Capture the cell that displays the provided text and extract its (x, y) central coordinate. 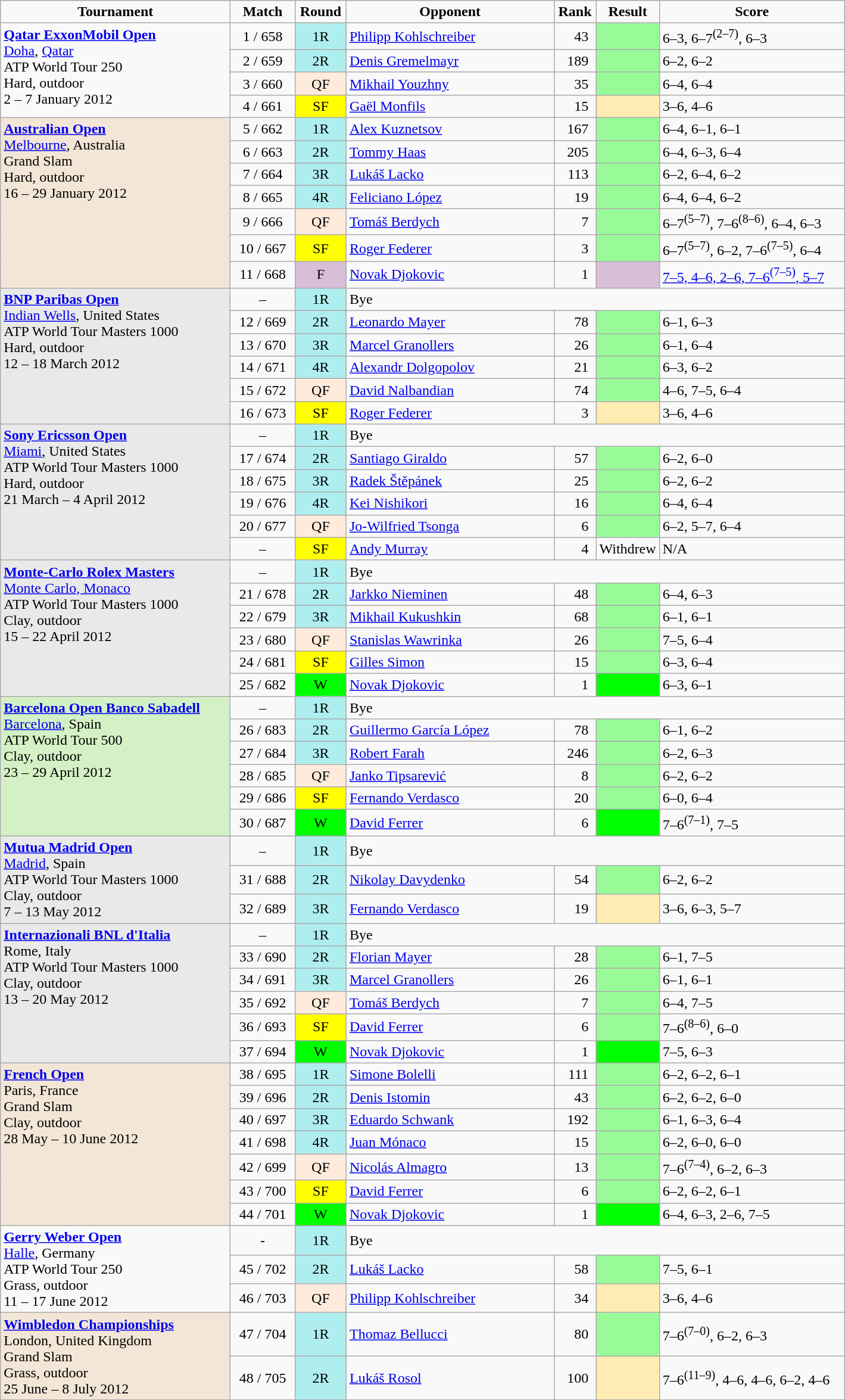
7–6(11–9), 4–6, 4–6, 6–2, 4–6 (752, 1377)
Internazionali BNL d'ItaliaRome, ItalyATP World Tour Masters 1000Clay, outdoor13 – 20 May 2012 (116, 994)
80 (575, 1334)
N/A (752, 549)
Kei Nishikori (450, 503)
4–6, 7–5, 6–4 (752, 390)
20 / 677 (263, 526)
6–2, 6–4, 6–2 (752, 175)
6–2, 6–0, 6–0 (752, 1143)
Florian Mayer (450, 957)
205 (575, 152)
46 / 703 (263, 1299)
Janko Tipsarević (450, 776)
Opponent (450, 12)
Mikhail Youzhny (450, 83)
Mikhail Kukushkin (450, 617)
41 / 698 (263, 1143)
6–4, 6–4, 6–2 (752, 197)
111 (575, 1074)
246 (575, 753)
192 (575, 1120)
7–5, 6–3 (752, 1051)
57 (575, 458)
24 / 681 (263, 662)
22 / 679 (263, 617)
3–6, 6–3, 5–7 (752, 909)
15 / 672 (263, 390)
7–6(7–0), 6–2, 6–3 (752, 1334)
7 / 664 (263, 175)
- (263, 1240)
8 / 665 (263, 197)
6–1, 6–4 (752, 345)
F (320, 275)
Withdrew (628, 549)
6–4, 6–3, 6–4 (752, 152)
Denis Gremelmayr (450, 61)
32 / 689 (263, 909)
58 (575, 1269)
Monte-Carlo Rolex MastersMonte Carlo, MonacoATP World Tour Masters 1000Clay, outdoor15 – 22 April 2012 (116, 628)
Simone Bolelli (450, 1074)
Rank (575, 12)
6–4, 6–3 (752, 594)
Alex Kuznetsov (450, 129)
David Nalbandian (450, 390)
21 (575, 368)
8 (575, 776)
16 (575, 503)
7–6(8–6), 6–0 (752, 1027)
11 / 668 (263, 275)
68 (575, 617)
2 / 659 (263, 61)
6–1, 6–2 (752, 730)
6–2, 6–3 (752, 753)
7–6(7–1), 7–5 (752, 823)
Alexandr Dolgopolov (450, 368)
48 (575, 594)
6–3, 6–1 (752, 685)
Match (263, 12)
6–7(5–7), 6–2, 7–6(7–5), 6–4 (752, 248)
13 / 670 (263, 345)
Tournament (116, 12)
Round (320, 12)
4 (575, 549)
Sony Ericsson OpenMiami, United StatesATP World Tour Masters 1000Hard, outdoor21 March – 4 April 2012 (116, 492)
Juan Mónaco (450, 1143)
6–2, 6–0 (752, 458)
4 / 661 (263, 106)
31 / 688 (263, 879)
35 (575, 83)
54 (575, 879)
35 / 692 (263, 1003)
Qatar ExxonMobil OpenDoha, QatarATP World Tour 250Hard, outdoor2 – 7 January 2012 (116, 70)
6–0, 6–4 (752, 798)
Jo-Wilfried Tsonga (450, 526)
Lukáš Rosol (450, 1377)
Feliciano López (450, 197)
French OpenParis, FranceGrand SlamClay, outdoor28 May – 10 June 2012 (116, 1144)
Nicolás Almagro (450, 1168)
40 / 697 (263, 1120)
25 (575, 481)
Nikolay Davydenko (450, 879)
167 (575, 129)
6–4, 6–1, 6–1 (752, 129)
36 / 693 (263, 1027)
Denis Istomin (450, 1097)
29 / 686 (263, 798)
18 / 675 (263, 481)
12 / 669 (263, 322)
7–6(7–4), 6–2, 6–3 (752, 1168)
38 / 695 (263, 1074)
Mutua Madrid OpenMadrid, SpainATP World Tour Masters 1000Clay, outdoor7 – 13 May 2012 (116, 879)
BNP Paribas OpenIndian Wells, United StatesATP World Tour Masters 1000Hard, outdoor12 – 18 March 2012 (116, 356)
23 / 680 (263, 639)
6–1, 6–3 (752, 322)
6–3, 6–7(2–7), 6–3 (752, 37)
5 / 662 (263, 129)
Result (628, 12)
10 / 667 (263, 248)
6–2, 6–2, 6–0 (752, 1097)
37 / 694 (263, 1051)
25 / 682 (263, 685)
48 / 705 (263, 1377)
Robert Farah (450, 753)
Jarkko Nieminen (450, 594)
6 / 663 (263, 152)
20 (575, 798)
Gilles Simon (450, 662)
45 / 702 (263, 1269)
44 / 701 (263, 1214)
3 / 660 (263, 83)
6–3, 6–2 (752, 368)
6–4, 7–5 (752, 1003)
Score (752, 12)
30 / 687 (263, 823)
7–5, 6–4 (752, 639)
27 / 684 (263, 753)
74 (575, 390)
47 / 704 (263, 1334)
Tommy Haas (450, 152)
21 / 678 (263, 594)
9 / 666 (263, 222)
Eduardo Schwank (450, 1120)
43 / 700 (263, 1191)
Guillermo García López (450, 730)
16 / 673 (263, 413)
6–4, 6–3, 2–6, 7–5 (752, 1214)
Thomaz Bellucci (450, 1334)
Gaël Monfils (450, 106)
13 (575, 1168)
6–1, 7–5 (752, 957)
Radek Štěpánek (450, 481)
Barcelona Open Banco SabadellBarcelona, SpainATP World Tour 500Clay, outdoor23 – 29 April 2012 (116, 766)
17 / 674 (263, 458)
Stanislas Wawrinka (450, 639)
34 (575, 1299)
42 / 699 (263, 1168)
6–2, 5–7, 6–4 (752, 526)
28 (575, 957)
Leonardo Mayer (450, 322)
100 (575, 1377)
7–5, 4–6, 2–6, 7–6(7–5), 5–7 (752, 275)
6–1, 6–3, 6–4 (752, 1120)
19 / 676 (263, 503)
Andy Murray (450, 549)
Wimbledon ChampionshipsLondon, United KingdomGrand SlamGrass, outdoor25 June – 8 July 2012 (116, 1356)
7–5, 6–1 (752, 1269)
1 / 658 (263, 37)
26 / 683 (263, 730)
113 (575, 175)
34 / 691 (263, 980)
6–3, 6–4 (752, 662)
Gerry Weber OpenHalle, GermanyATP World Tour 250Grass, outdoor11 – 17 June 2012 (116, 1269)
Santiago Giraldo (450, 458)
189 (575, 61)
33 / 690 (263, 957)
6–7(5–7), 7–6(8–6), 6–4, 6–3 (752, 222)
39 / 696 (263, 1097)
14 / 671 (263, 368)
Australian OpenMelbourne, AustraliaGrand SlamHard, outdoor16 – 29 January 2012 (116, 203)
28 / 685 (263, 776)
